Detect which cell encompasses the target text, then output its (x, y) center coordinate. 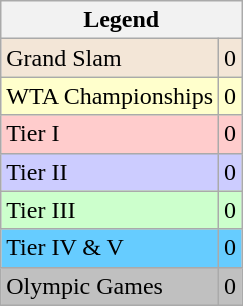
WTA Championships (110, 96)
Tier IV & V (110, 248)
Tier II (110, 172)
Tier III (110, 210)
Grand Slam (110, 58)
Tier I (110, 134)
Legend (122, 20)
Olympic Games (110, 286)
